Search for the cell housing the specified text and yield its (X, Y) center coordinate. 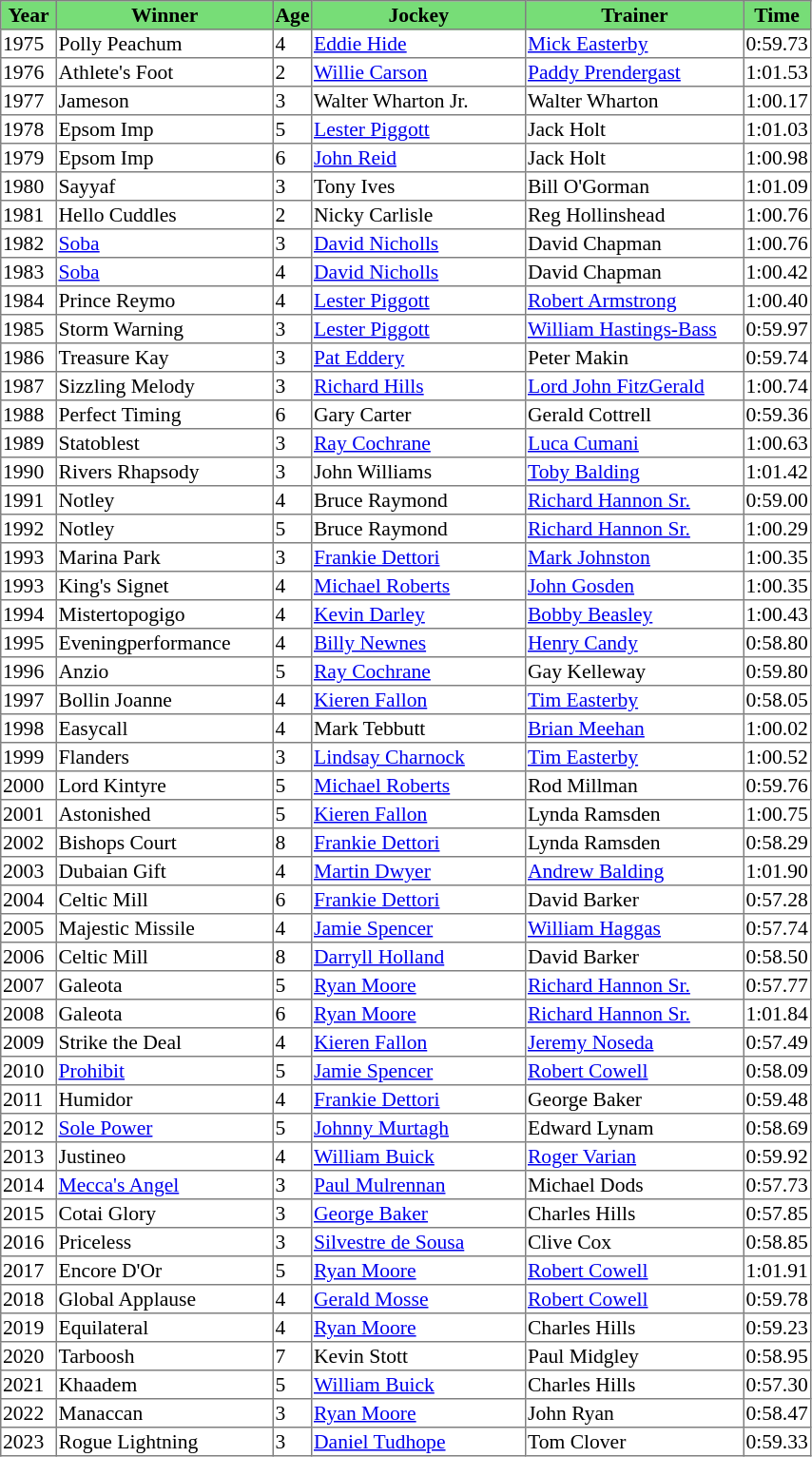
2002 (29, 843)
Pat Eddery (418, 358)
Luca Cumani (635, 443)
2010 (29, 1071)
1986 (29, 358)
0:58.85 (777, 1242)
Lord John FitzGerald (635, 386)
1979 (29, 158)
William Haggas (635, 928)
Tarboosh (164, 1356)
Humidor (164, 1099)
1991 (29, 500)
Paddy Prendergast (635, 72)
Jeremy Noseda (635, 1042)
0:59.36 (777, 415)
1992 (29, 529)
Equilateral (164, 1328)
1:00.75 (777, 814)
0:59.80 (777, 671)
Priceless (164, 1242)
Roger Varian (635, 1156)
Bill O'Gorman (635, 186)
Brian Meehan (635, 728)
Manaccan (164, 1413)
Andrew Balding (635, 871)
Reg Hollinshead (635, 215)
Gary Carter (418, 415)
Jockey (418, 15)
1:00.63 (777, 443)
2012 (29, 1128)
2021 (29, 1385)
Walter Wharton (635, 101)
1:01.03 (777, 129)
0:58.95 (777, 1356)
0:58.09 (777, 1071)
Anzio (164, 671)
0:57.85 (777, 1214)
0:58.69 (777, 1128)
2017 (29, 1271)
2000 (29, 786)
1980 (29, 186)
1:00.02 (777, 728)
Rod Millman (635, 786)
Statoblest (164, 443)
Rivers Rhapsody (164, 472)
Sizzling Melody (164, 386)
2008 (29, 1014)
1:00.43 (777, 614)
Kevin Stott (418, 1356)
Silvestre de Sousa (418, 1242)
Global Applause (164, 1299)
2005 (29, 928)
Strike the Deal (164, 1042)
Year (29, 15)
2009 (29, 1042)
1975 (29, 44)
1:00.40 (777, 301)
1:00.29 (777, 529)
0:59.23 (777, 1328)
Darryll Holland (418, 957)
Astonished (164, 814)
1988 (29, 415)
Encore D'Or (164, 1271)
0:59.00 (777, 500)
0:57.73 (777, 1185)
Sayyaf (164, 186)
1976 (29, 72)
Prince Reymo (164, 301)
Hello Cuddles (164, 215)
Tony Ives (418, 186)
1985 (29, 329)
Mick Easterby (635, 44)
1:00.17 (777, 101)
Mark Tebbutt (418, 728)
Richard Hills (418, 386)
Flanders (164, 757)
Clive Cox (635, 1242)
Cotai Glory (164, 1214)
Walter Wharton Jr. (418, 101)
Eveningperformance (164, 643)
1996 (29, 671)
2003 (29, 871)
1:01.91 (777, 1271)
1:01.84 (777, 1014)
Lindsay Charnock (418, 757)
King's Signet (164, 586)
Gerald Cottrell (635, 415)
2001 (29, 814)
Easycall (164, 728)
0:58.47 (777, 1413)
1977 (29, 101)
1982 (29, 243)
Age (292, 15)
Treasure Kay (164, 358)
2023 (29, 1442)
2007 (29, 985)
Gay Kelleway (635, 671)
Athlete's Foot (164, 72)
1981 (29, 215)
0:58.05 (777, 700)
1:01.53 (777, 72)
1997 (29, 700)
1990 (29, 472)
Eddie Hide (418, 44)
0:58.29 (777, 843)
1983 (29, 272)
William Hastings-Bass (635, 329)
1998 (29, 728)
Prohibit (164, 1071)
Bishops Court (164, 843)
Gerald Mosse (418, 1299)
2020 (29, 1356)
1978 (29, 129)
2016 (29, 1242)
0:58.50 (777, 957)
Perfect Timing (164, 415)
Michael Dods (635, 1185)
Nicky Carlisle (418, 215)
Kevin Darley (418, 614)
1:00.42 (777, 272)
Willie Carson (418, 72)
Mecca's Angel (164, 1185)
John Williams (418, 472)
1987 (29, 386)
1999 (29, 757)
Toby Balding (635, 472)
Daniel Tudhope (418, 1442)
0:59.78 (777, 1299)
Time (777, 15)
1995 (29, 643)
Bollin Joanne (164, 700)
1:00.52 (777, 757)
0:57.77 (777, 985)
2015 (29, 1214)
Marina Park (164, 557)
Jameson (164, 101)
Paul Midgley (635, 1356)
0:59.76 (777, 786)
Lord Kintyre (164, 786)
John Gosden (635, 586)
0:59.74 (777, 358)
2013 (29, 1156)
1984 (29, 301)
Bobby Beasley (635, 614)
0:59.48 (777, 1099)
Paul Mulrennan (418, 1185)
0:59.97 (777, 329)
0:59.33 (777, 1442)
7 (292, 1356)
1994 (29, 614)
Winner (164, 15)
1:00.74 (777, 386)
Storm Warning (164, 329)
1:00.98 (777, 158)
0:57.28 (777, 900)
0:59.92 (777, 1156)
1989 (29, 443)
Trainer (635, 15)
2006 (29, 957)
Robert Armstrong (635, 301)
Tom Clover (635, 1442)
Sole Power (164, 1128)
0:58.80 (777, 643)
1:01.09 (777, 186)
0:57.49 (777, 1042)
Dubaian Gift (164, 871)
Justineo (164, 1156)
Khaadem (164, 1385)
Majestic Missile (164, 928)
Polly Peachum (164, 44)
2004 (29, 900)
2022 (29, 1413)
1:01.90 (777, 871)
2018 (29, 1299)
Martin Dwyer (418, 871)
0:59.73 (777, 44)
Billy Newnes (418, 643)
Peter Makin (635, 358)
Mark Johnston (635, 557)
Rogue Lightning (164, 1442)
2019 (29, 1328)
1:01.42 (777, 472)
John Reid (418, 158)
0:57.74 (777, 928)
Edward Lynam (635, 1128)
2014 (29, 1185)
John Ryan (635, 1413)
Henry Candy (635, 643)
0:57.30 (777, 1385)
Mistertopogigo (164, 614)
2011 (29, 1099)
Johnny Murtagh (418, 1128)
